Detect which cell encompasses the target text, then output its [x, y] center coordinate. 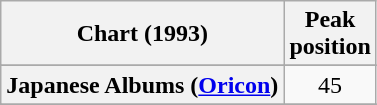
Peakposition [330, 34]
45 [330, 85]
Chart (1993) [142, 34]
Japanese Albums (Oricon) [142, 85]
